Return the (X, Y) coordinate for the center point of the cell that contains the specified text.  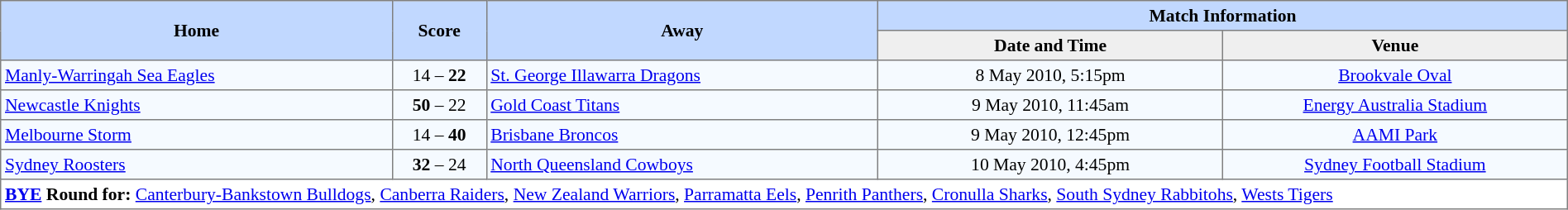
Away (682, 31)
Sydney Football Stadium (1394, 165)
Brookvale Oval (1394, 75)
Gold Coast Titans (682, 105)
14 – 22 (439, 75)
Venue (1394, 45)
Manly-Warringah Sea Eagles (197, 75)
Match Information (1223, 16)
Brisbane Broncos (682, 135)
Date and Time (1050, 45)
Home (197, 31)
Sydney Roosters (197, 165)
9 May 2010, 11:45am (1050, 105)
14 – 40 (439, 135)
North Queensland Cowboys (682, 165)
9 May 2010, 12:45pm (1050, 135)
Melbourne Storm (197, 135)
50 – 22 (439, 105)
10 May 2010, 4:45pm (1050, 165)
Newcastle Knights (197, 105)
32 – 24 (439, 165)
AAMI Park (1394, 135)
Energy Australia Stadium (1394, 105)
8 May 2010, 5:15pm (1050, 75)
Score (439, 31)
St. George Illawarra Dragons (682, 75)
